Capture the cell that displays the provided text and extract its (X, Y) central coordinate. 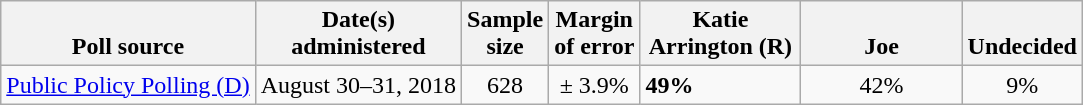
Date(s)administered (358, 34)
Marginof error (594, 34)
KatieArrington (R) (720, 34)
Undecided (1022, 34)
628 (506, 85)
42% (882, 85)
Samplesize (506, 34)
49% (720, 85)
August 30–31, 2018 (358, 85)
± 3.9% (594, 85)
Poll source (128, 34)
9% (1022, 85)
Joe (882, 34)
Public Policy Polling (D) (128, 85)
